Provide the [x, y] coordinate of the cell's center where the given text is located.  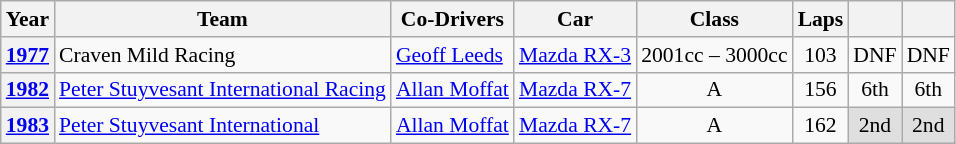
Co-Drivers [452, 19]
Year [28, 19]
1982 [28, 90]
162 [821, 126]
103 [821, 55]
156 [821, 90]
2001cc – 3000cc [714, 55]
Class [714, 19]
Geoff Leeds [452, 55]
Peter Stuyvesant International Racing [222, 90]
Car [575, 19]
Laps [821, 19]
Team [222, 19]
1983 [28, 126]
Craven Mild Racing [222, 55]
1977 [28, 55]
Mazda RX-3 [575, 55]
Peter Stuyvesant International [222, 126]
